Extract the (X, Y) coordinate from the center of the cell holding the provided text.  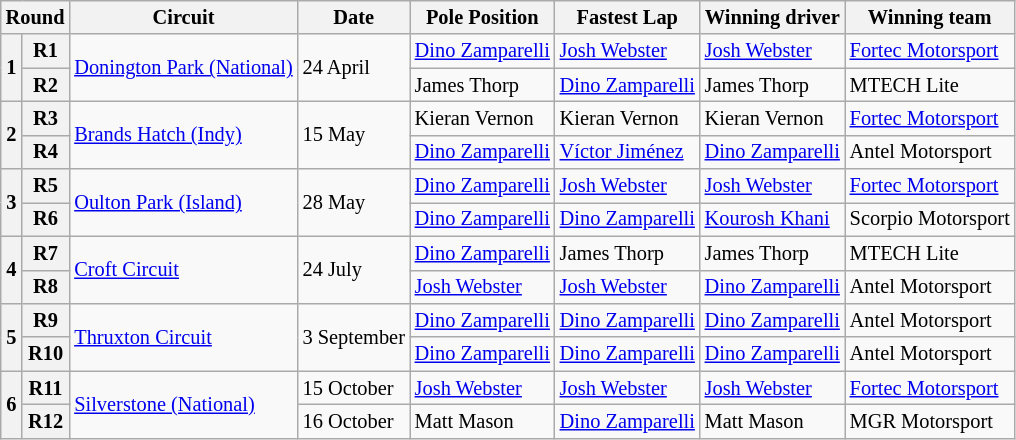
4 (12, 270)
Winning team (930, 17)
3 September (354, 336)
Circuit (183, 17)
28 May (354, 202)
R2 (46, 85)
R3 (46, 118)
Kourosh Khani (772, 219)
5 (12, 336)
R12 (46, 421)
Croft Circuit (183, 270)
Fastest Lap (628, 17)
Round (36, 17)
Donington Park (National) (183, 68)
R6 (46, 219)
24 July (354, 270)
Winning driver (772, 17)
1 (12, 68)
Oulton Park (Island) (183, 202)
MGR Motorsport (930, 421)
15 October (354, 388)
R4 (46, 152)
16 October (354, 421)
R11 (46, 388)
R10 (46, 354)
15 May (354, 134)
Pole Position (482, 17)
3 (12, 202)
R8 (46, 287)
24 April (354, 68)
Víctor Jiménez (628, 152)
R5 (46, 186)
R1 (46, 51)
Date (354, 17)
R9 (46, 320)
Silverstone (National) (183, 404)
Brands Hatch (Indy) (183, 134)
6 (12, 404)
R7 (46, 253)
Scorpio Motorsport (930, 219)
Thruxton Circuit (183, 336)
2 (12, 134)
